Determine the [X, Y] coordinate at the center of the cell enclosing the given text.  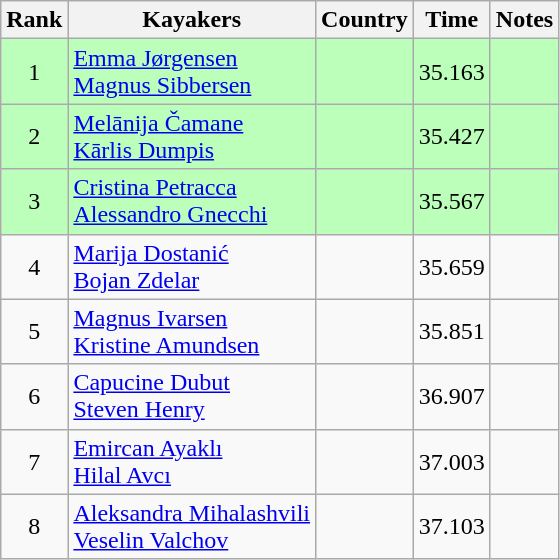
36.907 [452, 396]
Capucine DubutSteven Henry [192, 396]
35.567 [452, 202]
Rank [34, 20]
6 [34, 396]
7 [34, 462]
5 [34, 332]
8 [34, 526]
Melānija ČamaneKārlis Dumpis [192, 136]
Marija DostanićBojan Zdelar [192, 266]
35.163 [452, 72]
35.851 [452, 332]
Time [452, 20]
1 [34, 72]
4 [34, 266]
Kayakers [192, 20]
35.427 [452, 136]
Cristina PetraccaAlessandro Gnecchi [192, 202]
Aleksandra MihalashviliVeselin Valchov [192, 526]
Country [365, 20]
37.103 [452, 526]
Magnus IvarsenKristine Amundsen [192, 332]
Emma JørgensenMagnus Sibbersen [192, 72]
37.003 [452, 462]
35.659 [452, 266]
Notes [524, 20]
3 [34, 202]
Emircan AyaklıHilal Avcı [192, 462]
2 [34, 136]
